Determine the [x, y] coordinate at the center of the cell enclosing the given text.  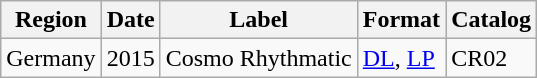
Germany [51, 58]
Format [401, 20]
DL, LP [401, 58]
Label [258, 20]
Cosmo Rhythmatic [258, 58]
Region [51, 20]
CR02 [492, 58]
2015 [130, 58]
Date [130, 20]
Catalog [492, 20]
